Output the [x, y] coordinate of the center of the cell containing the given text.  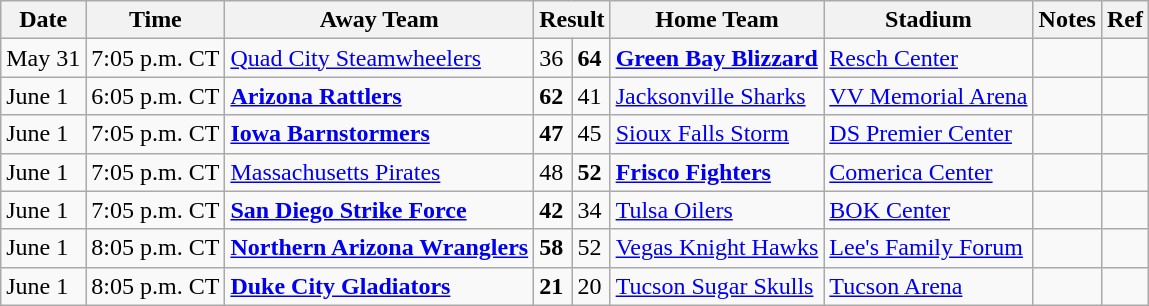
VV Memorial Arena [928, 96]
20 [591, 286]
Ref [1124, 20]
Home Team [717, 20]
Massachusetts Pirates [380, 172]
48 [553, 172]
May 31 [44, 58]
Notes [1067, 20]
Lee's Family Forum [928, 248]
Vegas Knight Hawks [717, 248]
Northern Arizona Wranglers [380, 248]
62 [553, 96]
Green Bay Blizzard [717, 58]
45 [591, 134]
Tulsa Oilers [717, 210]
Result [572, 20]
6:05 p.m. CT [156, 96]
36 [553, 58]
Resch Center [928, 58]
Duke City Gladiators [380, 286]
21 [553, 286]
Jacksonville Sharks [717, 96]
San Diego Strike Force [380, 210]
DS Premier Center [928, 134]
BOK Center [928, 210]
47 [553, 134]
41 [591, 96]
Time [156, 20]
Iowa Barnstormers [380, 134]
Arizona Rattlers [380, 96]
Comerica Center [928, 172]
58 [553, 248]
42 [553, 210]
34 [591, 210]
64 [591, 58]
Tucson Arena [928, 286]
Away Team [380, 20]
Frisco Fighters [717, 172]
Date [44, 20]
Quad City Steamwheelers [380, 58]
Stadium [928, 20]
Sioux Falls Storm [717, 134]
Tucson Sugar Skulls [717, 286]
